Return (x, y) of the center of cell containing provided text 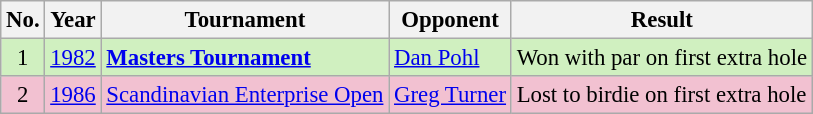
Opponent (450, 20)
1 (23, 58)
Lost to birdie on first extra hole (662, 95)
Masters Tournament (245, 58)
Scandinavian Enterprise Open (245, 95)
Won with par on first extra hole (662, 58)
1986 (73, 95)
Tournament (245, 20)
2 (23, 95)
Greg Turner (450, 95)
Year (73, 20)
Dan Pohl (450, 58)
1982 (73, 58)
Result (662, 20)
No. (23, 20)
